Return the (X, Y) coordinate for the center point of the cell that contains the specified text.  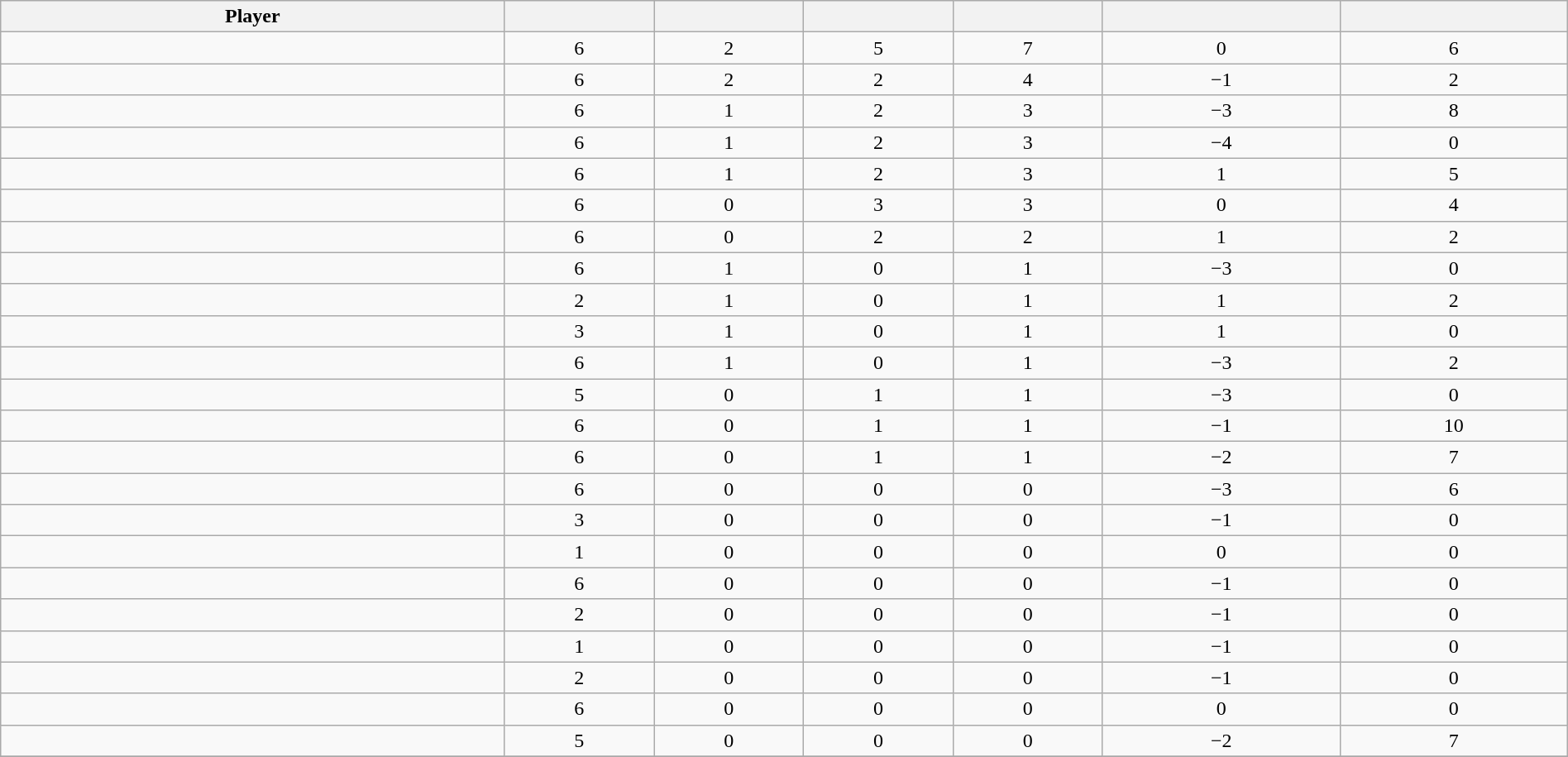
−4 (1221, 142)
8 (1454, 111)
10 (1454, 426)
Player (253, 17)
